Find where the given text appears and provide that cell's center as (x, y) coordinate. 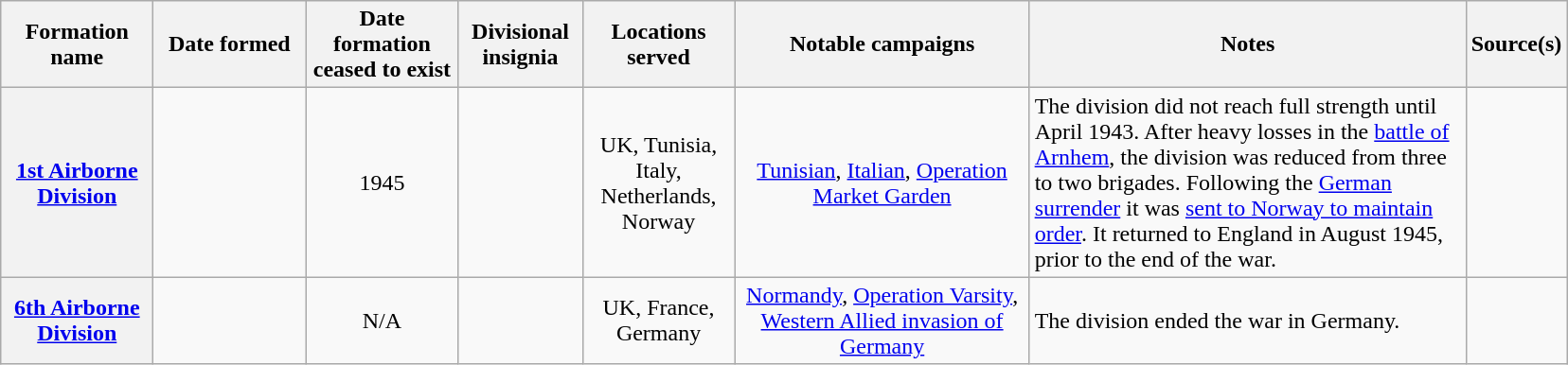
UK, Tunisia, Italy, Netherlands, Norway (659, 182)
Formation name (78, 44)
Normandy, Operation Varsity, Western Allied invasion of Germany (882, 321)
Divisional insignia (521, 44)
Source(s) (1517, 44)
Locations served (659, 44)
N/A (383, 321)
1945 (383, 182)
6th Airborne Division (78, 321)
Date formed (229, 44)
Date formation ceased to exist (383, 44)
1st Airborne Division (78, 182)
UK, France, Germany (659, 321)
The division ended the war in Germany. (1248, 321)
Tunisian, Italian, Operation Market Garden (882, 182)
Notes (1248, 44)
Notable campaigns (882, 44)
